From the cell containing the given text, extract its center point as (x, y) coordinate. 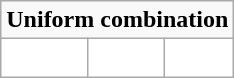
Uniform combination (118, 20)
Pants (200, 58)
Jersey (126, 58)
Helmet (44, 58)
